Return (x, y) of the center of cell containing provided text 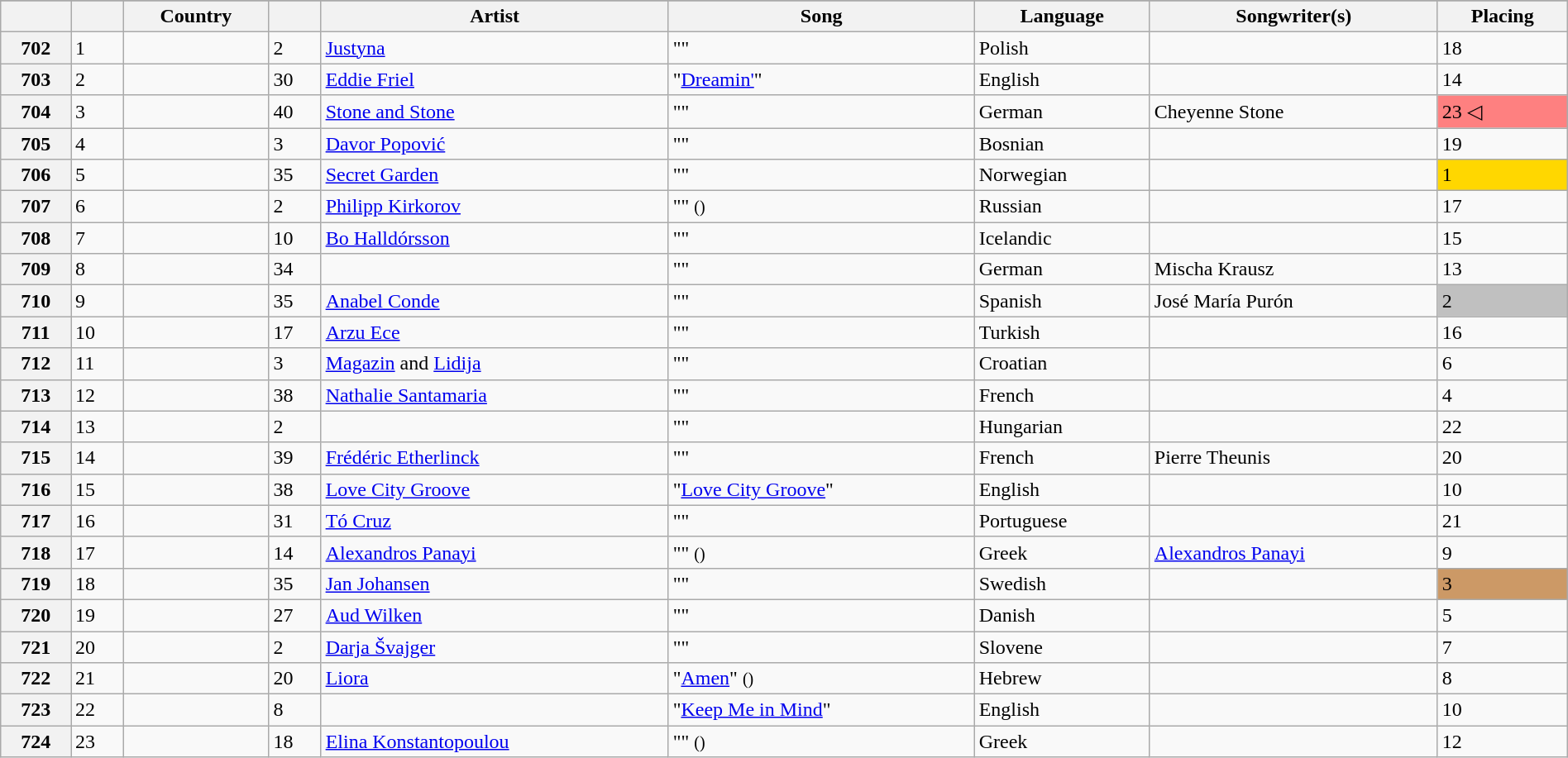
"Love City Groove" (821, 489)
Love City Groove (495, 489)
704 (36, 112)
Elina Konstantopoulou (495, 741)
702 (36, 48)
Songwriter(s) (1293, 17)
Bosnian (1062, 143)
Mischa Krausz (1293, 269)
705 (36, 143)
"Dreamin'" (821, 79)
719 (36, 584)
José María Purón (1293, 301)
Cheyenne Stone (1293, 112)
Danish (1062, 615)
Slovene (1062, 647)
711 (36, 332)
708 (36, 238)
Nathalie Santamaria (495, 395)
703 (36, 79)
Russian (1062, 207)
39 (294, 458)
Swedish (1062, 584)
Pierre Theunis (1293, 458)
718 (36, 552)
Arzu Ece (495, 332)
Polish (1062, 48)
Liora (495, 679)
Artist (495, 17)
721 (36, 647)
720 (36, 615)
709 (36, 269)
Jan Johansen (495, 584)
Hungarian (1062, 427)
710 (36, 301)
714 (36, 427)
30 (294, 79)
40 (294, 112)
712 (36, 364)
Secret Garden (495, 175)
Song (821, 17)
Spanish (1062, 301)
713 (36, 395)
716 (36, 489)
706 (36, 175)
Bo Halldórsson (495, 238)
Country (196, 17)
31 (294, 521)
Placing (1502, 17)
23 ◁ (1502, 112)
717 (36, 521)
715 (36, 458)
"Amen" () (821, 679)
Croatian (1062, 364)
Hebrew (1062, 679)
Stone and Stone (495, 112)
27 (294, 615)
Philipp Kirkorov (495, 207)
Magazin and Lidija (495, 364)
Language (1062, 17)
722 (36, 679)
Davor Popović (495, 143)
Aud Wilken (495, 615)
Portuguese (1062, 521)
34 (294, 269)
Norwegian (1062, 175)
11 (98, 364)
Anabel Conde (495, 301)
Eddie Friel (495, 79)
Icelandic (1062, 238)
Tó Cruz (495, 521)
Turkish (1062, 332)
23 (98, 741)
723 (36, 710)
Darja Švajger (495, 647)
"Keep Me in Mind" (821, 710)
Frédéric Etherlinck (495, 458)
707 (36, 207)
Justyna (495, 48)
724 (36, 741)
